From the cell containing the given text, extract its center point as [x, y] coordinate. 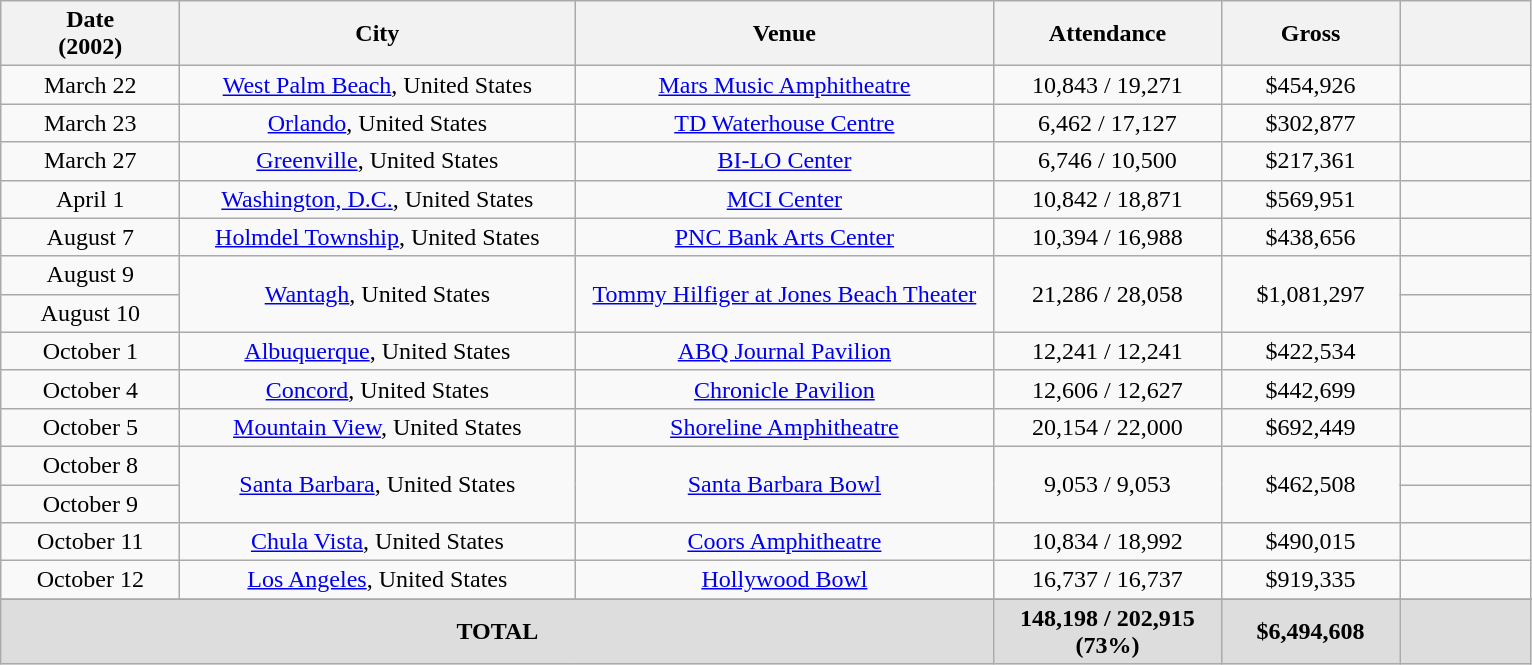
October 1 [90, 351]
Shoreline Amphitheatre [784, 427]
$422,534 [1310, 351]
Tommy Hilfiger at Jones Beach Theater [784, 294]
Santa Barbara Bowl [784, 484]
10,834 / 18,992 [1108, 542]
TOTAL [498, 632]
PNC Bank Arts Center [784, 237]
$438,656 [1310, 237]
March 23 [90, 123]
12,606 / 12,627 [1108, 389]
10,842 / 18,871 [1108, 199]
Holmdel Township, United States [378, 237]
August 10 [90, 313]
TD Waterhouse Centre [784, 123]
$302,877 [1310, 123]
Santa Barbara, United States [378, 484]
$919,335 [1310, 580]
BI-LO Center [784, 161]
Albuquerque, United States [378, 351]
Venue [784, 34]
148,198 / 202,915 (73%) [1108, 632]
6,746 / 10,500 [1108, 161]
$692,449 [1310, 427]
$569,951 [1310, 199]
Mars Music Amphitheatre [784, 85]
Mountain View, United States [378, 427]
October 9 [90, 503]
$1,081,297 [1310, 294]
6,462 / 17,127 [1108, 123]
October 5 [90, 427]
October 8 [90, 465]
Greenville, United States [378, 161]
August 9 [90, 275]
$490,015 [1310, 542]
October 4 [90, 389]
9,053 / 9,053 [1108, 484]
October 12 [90, 580]
Chula Vista, United States [378, 542]
Concord, United States [378, 389]
Los Angeles, United States [378, 580]
Coors Amphitheatre [784, 542]
Orlando, United States [378, 123]
April 1 [90, 199]
Washington, D.C., United States [378, 199]
MCI Center [784, 199]
21,286 / 28,058 [1108, 294]
16,737 / 16,737 [1108, 580]
March 22 [90, 85]
10,394 / 16,988 [1108, 237]
Gross [1310, 34]
October 11 [90, 542]
$462,508 [1310, 484]
Date(2002) [90, 34]
$454,926 [1310, 85]
20,154 / 22,000 [1108, 427]
$217,361 [1310, 161]
10,843 / 19,271 [1108, 85]
$6,494,608 [1310, 632]
Hollywood Bowl [784, 580]
ABQ Journal Pavilion [784, 351]
Wantagh, United States [378, 294]
Attendance [1108, 34]
August 7 [90, 237]
Chronicle Pavilion [784, 389]
City [378, 34]
West Palm Beach, United States [378, 85]
March 27 [90, 161]
12,241 / 12,241 [1108, 351]
$442,699 [1310, 389]
